For the text-containing cell, return its midpoint in [X, Y] coordinate format. 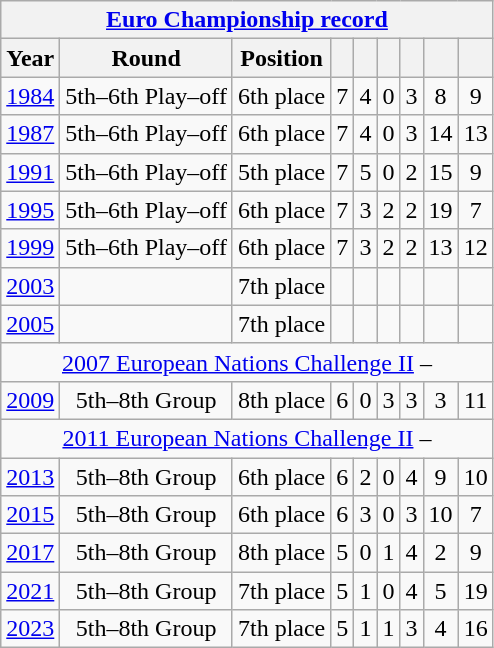
Round [146, 58]
11 [476, 400]
8 [440, 96]
1995 [30, 210]
1987 [30, 134]
1984 [30, 96]
14 [440, 134]
2003 [30, 286]
Position [281, 58]
2011 European Nations Challenge II – [247, 438]
Year [30, 58]
2005 [30, 324]
15 [440, 172]
2007 European Nations Challenge II – [247, 362]
2021 [30, 591]
2015 [30, 515]
2017 [30, 553]
2013 [30, 477]
5th place [281, 172]
2009 [30, 400]
16 [476, 629]
Euro Championship record [247, 20]
2023 [30, 629]
1991 [30, 172]
12 [476, 248]
1999 [30, 248]
